Identify which cell holds the provided text, then report its [X, Y] central coordinate. 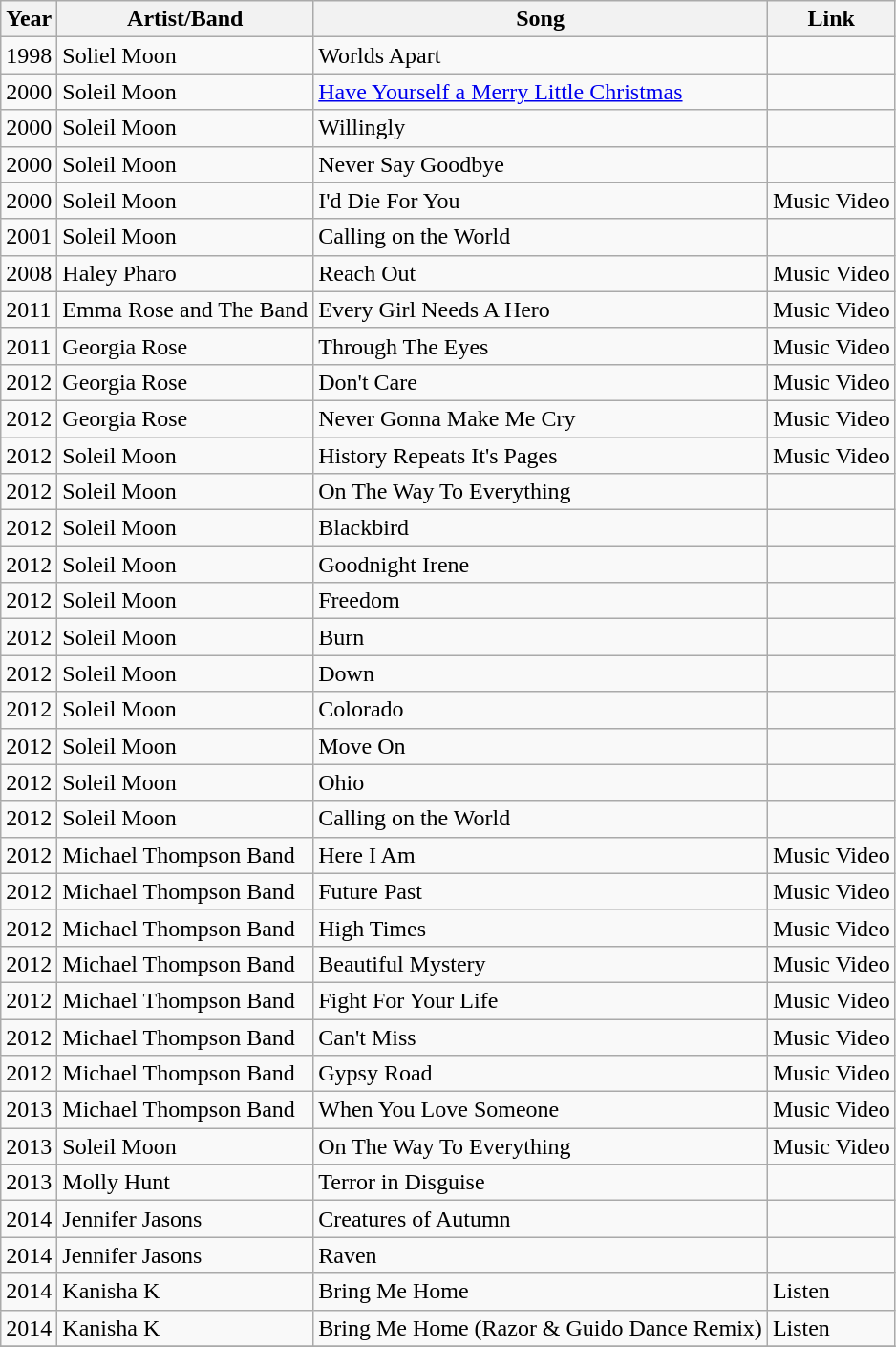
Haley Pharo [185, 273]
Year [29, 19]
Soliel Moon [185, 55]
Never Say Goodbye [541, 164]
Artist/Band [185, 19]
1998 [29, 55]
Goodnight Irene [541, 565]
Terror in Disguise [541, 1183]
Link [831, 19]
When You Love Someone [541, 1110]
Bring Me Home (Razor & Guido Dance Remix) [541, 1328]
Song [541, 19]
High Times [541, 928]
Blackbird [541, 528]
Willingly [541, 128]
Bring Me Home [541, 1292]
Have Yourself a Merry Little Christmas [541, 92]
Creatures of Autumn [541, 1219]
Can't Miss [541, 1037]
Future Past [541, 891]
Gypsy Road [541, 1074]
Never Gonna Make Me Cry [541, 418]
Molly Hunt [185, 1183]
2008 [29, 273]
I'd Die For You [541, 201]
Worlds Apart [541, 55]
Through The Eyes [541, 346]
Down [541, 673]
Reach Out [541, 273]
Beautiful Mystery [541, 964]
Move On [541, 746]
History Repeats It's Pages [541, 456]
Fight For Your Life [541, 1000]
Here I Am [541, 855]
Colorado [541, 710]
Emma Rose and The Band [185, 310]
Every Girl Needs A Hero [541, 310]
Freedom [541, 601]
2001 [29, 237]
Ohio [541, 782]
Burn [541, 637]
Raven [541, 1255]
Don't Care [541, 382]
